Return [x, y] of the center of cell containing provided text 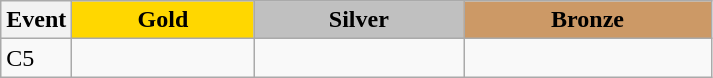
C5 [36, 58]
Bronze [588, 20]
Event [36, 20]
Silver [359, 20]
Gold [163, 20]
